Identify which cell holds the provided text, then report its (X, Y) central coordinate. 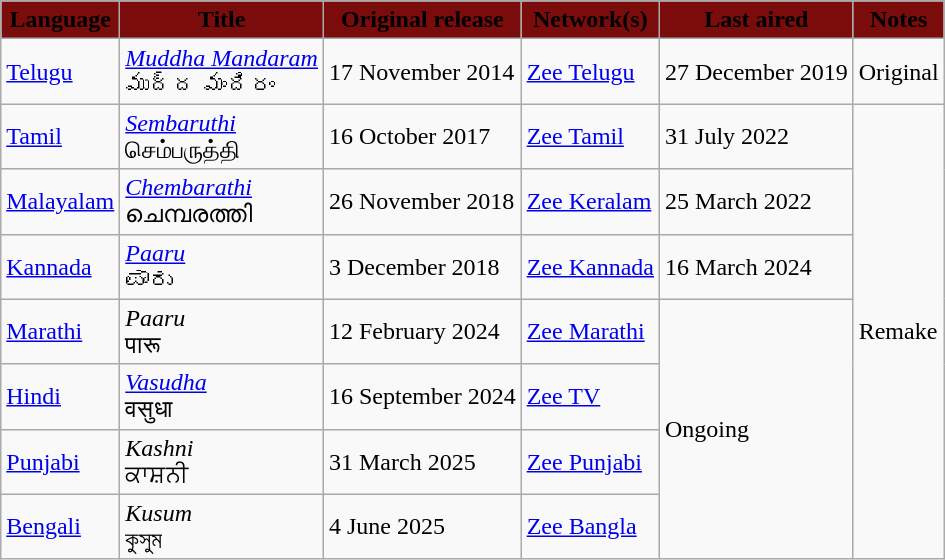
16 March 2024 (757, 266)
Zee Keralam (590, 202)
17 November 2014 (422, 72)
25 March 2022 (757, 202)
Kannada (60, 266)
Zee Punjabi (590, 462)
Bengali (60, 526)
Network(s) (590, 20)
Tamil (60, 136)
Zee Kannada (590, 266)
Sembaruthi செம்பருத்தி (222, 136)
Title (222, 20)
27 December 2019 (757, 72)
16 September 2024 (422, 396)
Punjabi (60, 462)
Zee TV (590, 396)
Chembarathi ചെമ്പരത്തി (222, 202)
Zee Bangla (590, 526)
26 November 2018 (422, 202)
12 February 2024 (422, 332)
Zee Marathi (590, 332)
Language (60, 20)
4 June 2025 (422, 526)
Malayalam (60, 202)
Marathi (60, 332)
3 December 2018 (422, 266)
31 March 2025 (422, 462)
Notes (898, 20)
Hindi (60, 396)
31 July 2022 (757, 136)
Telugu (60, 72)
Zee Telugu (590, 72)
16 October 2017 (422, 136)
Kashni ਕਾਸ਼ਨੀ (222, 462)
Remake (898, 332)
Vasudha वसुधा (222, 396)
Ongoing (757, 429)
Original release (422, 20)
Kusum কুসুম (222, 526)
Last aired (757, 20)
Zee Tamil (590, 136)
Paaru पारू (222, 332)
Original (898, 72)
Paaru ಪಾರು (222, 266)
Muddha Mandaram ముద్ద మందిరం (222, 72)
